Output the (x, y) coordinate of the center of the cell containing the given text.  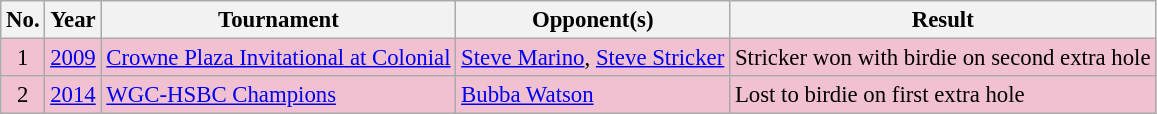
Steve Marino, Steve Stricker (593, 58)
No. (23, 20)
2 (23, 95)
Opponent(s) (593, 20)
2014 (73, 95)
1 (23, 58)
Result (943, 20)
Bubba Watson (593, 95)
Tournament (278, 20)
WGC-HSBC Champions (278, 95)
Stricker won with birdie on second extra hole (943, 58)
Lost to birdie on first extra hole (943, 95)
2009 (73, 58)
Year (73, 20)
Crowne Plaza Invitational at Colonial (278, 58)
